Output the (X, Y) coordinate of the center of the cell containing the given text.  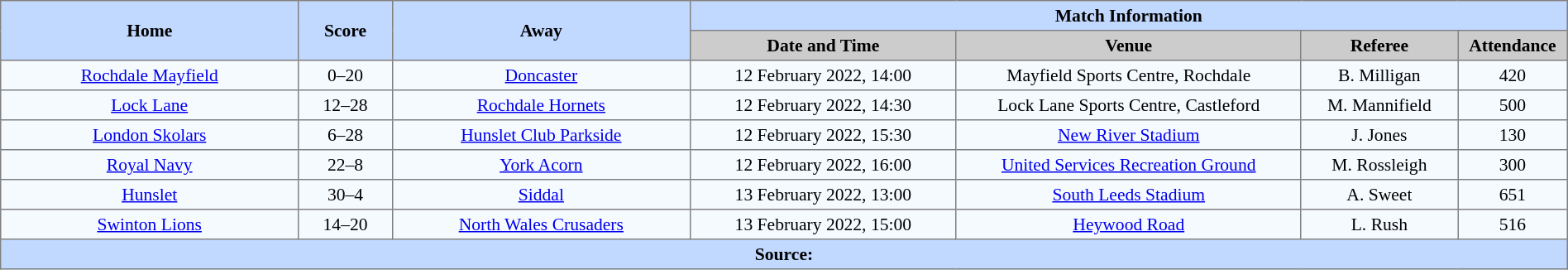
North Wales Crusaders (541, 224)
13 February 2022, 15:00 (823, 224)
Score (346, 31)
South Leeds Stadium (1128, 195)
Swinton Lions (150, 224)
Siddal (541, 195)
22–8 (346, 165)
Match Information (1128, 16)
300 (1513, 165)
L. Rush (1379, 224)
12–28 (346, 105)
12 February 2022, 14:30 (823, 105)
Rochdale Hornets (541, 105)
30–4 (346, 195)
M. Rossleigh (1379, 165)
Away (541, 31)
New River Stadium (1128, 135)
Rochdale Mayfield (150, 75)
12 February 2022, 14:00 (823, 75)
B. Milligan (1379, 75)
Home (150, 31)
0–20 (346, 75)
Doncaster (541, 75)
Venue (1128, 46)
M. Mannifield (1379, 105)
14–20 (346, 224)
Heywood Road (1128, 224)
500 (1513, 105)
York Acorn (541, 165)
12 February 2022, 16:00 (823, 165)
6–28 (346, 135)
Source: (784, 254)
516 (1513, 224)
651 (1513, 195)
United Services Recreation Ground (1128, 165)
Attendance (1513, 46)
Date and Time (823, 46)
Hunslet (150, 195)
13 February 2022, 13:00 (823, 195)
A. Sweet (1379, 195)
Hunslet Club Parkside (541, 135)
J. Jones (1379, 135)
420 (1513, 75)
London Skolars (150, 135)
130 (1513, 135)
Royal Navy (150, 165)
12 February 2022, 15:30 (823, 135)
Lock Lane (150, 105)
Mayfield Sports Centre, Rochdale (1128, 75)
Referee (1379, 46)
Lock Lane Sports Centre, Castleford (1128, 105)
